Determine the [X, Y] coordinate at the center of the cell enclosing the given text.  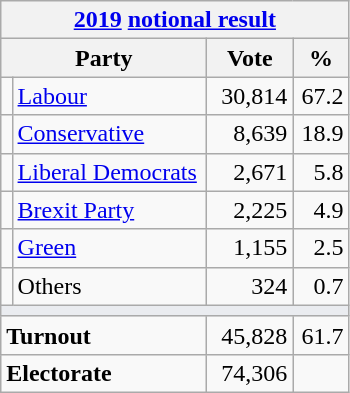
5.8 [321, 172]
1,155 [250, 248]
18.9 [321, 134]
Liberal Democrats [110, 172]
Party [104, 58]
45,828 [250, 335]
Turnout [104, 335]
% [321, 58]
Green [110, 248]
Brexit Party [110, 210]
4.9 [321, 210]
Others [110, 286]
2,671 [250, 172]
30,814 [250, 96]
67.2 [321, 96]
2019 notional result [175, 20]
Conservative [110, 134]
Labour [110, 96]
2.5 [321, 248]
8,639 [250, 134]
324 [250, 286]
0.7 [321, 286]
Electorate [104, 373]
74,306 [250, 373]
Vote [250, 58]
2,225 [250, 210]
61.7 [321, 335]
